Search for the cell housing the specified text and yield its (X, Y) center coordinate. 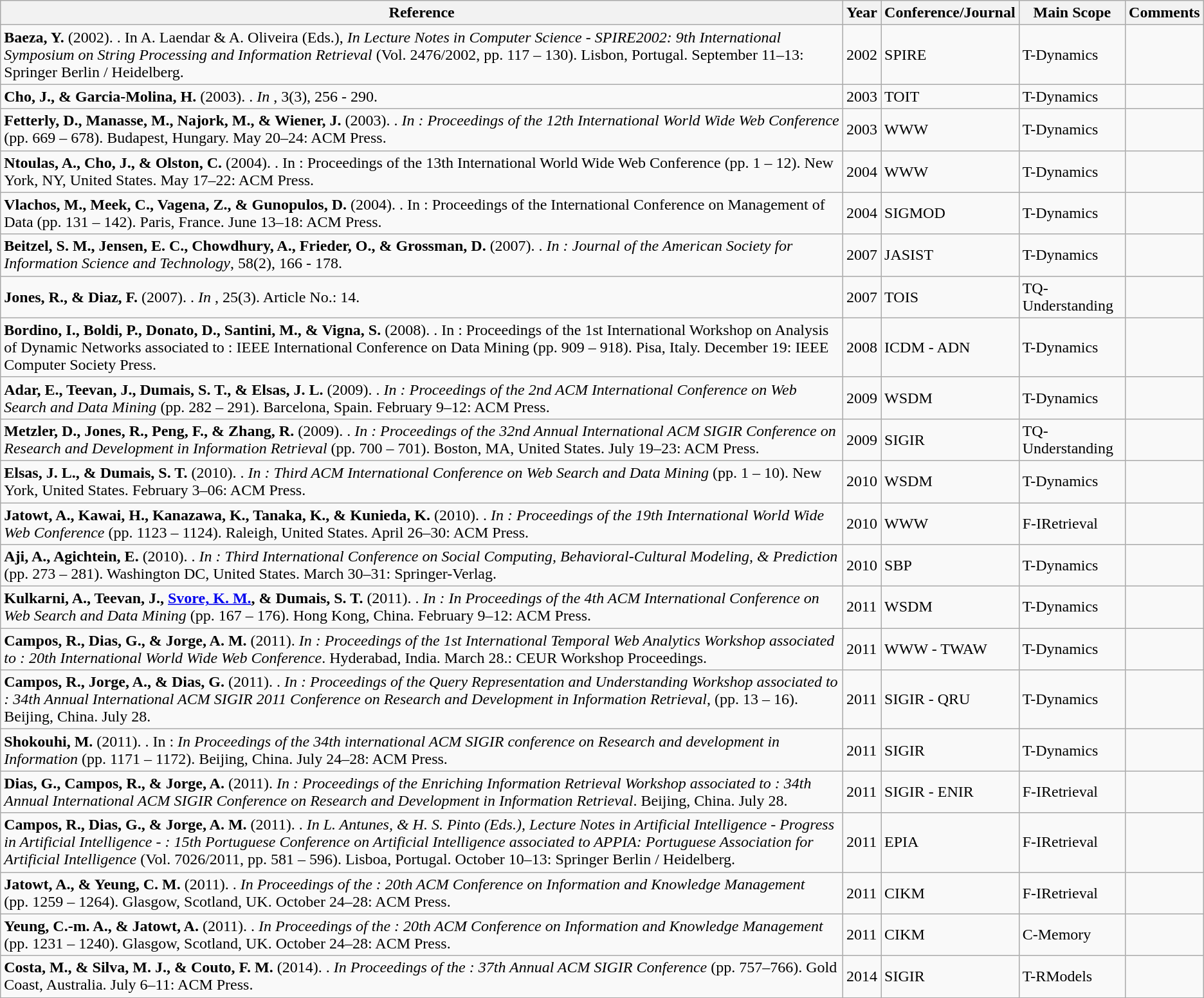
2008 (862, 347)
EPIA (951, 842)
TOIT (951, 96)
Year (862, 13)
SPIRE (951, 55)
TOIS (951, 297)
Main Scope (1072, 13)
Cho, J., & Garcia-Molina, H. (2003). . In , 3(3), 256 - 290. (422, 96)
WWW - TWAW (951, 649)
C-Memory (1072, 935)
T-RModels (1072, 976)
SIGIR - ENIR (951, 792)
Conference/Journal (951, 13)
Jones, R., & Diaz, F. (2007). . In , 25(3). Article No.: 14. (422, 297)
Reference (422, 13)
SBP (951, 566)
JASIST (951, 255)
2002 (862, 55)
ICDM - ADN (951, 347)
Comments (1165, 13)
SIGIR - QRU (951, 700)
SIGMOD (951, 213)
2014 (862, 976)
